Search for the cell housing the specified text and yield its (X, Y) center coordinate. 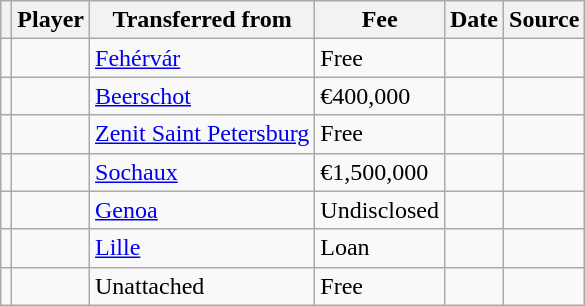
Zenit Saint Petersburg (202, 134)
Undisclosed (380, 210)
Genoa (202, 210)
Fehérvár (202, 58)
Loan (380, 248)
Unattached (202, 286)
Beerschot (202, 96)
Player (51, 20)
€1,500,000 (380, 172)
Date (474, 20)
Source (544, 20)
Transferred from (202, 20)
€400,000 (380, 96)
Sochaux (202, 172)
Lille (202, 248)
Fee (380, 20)
